Return [x, y] of the center of cell containing provided text 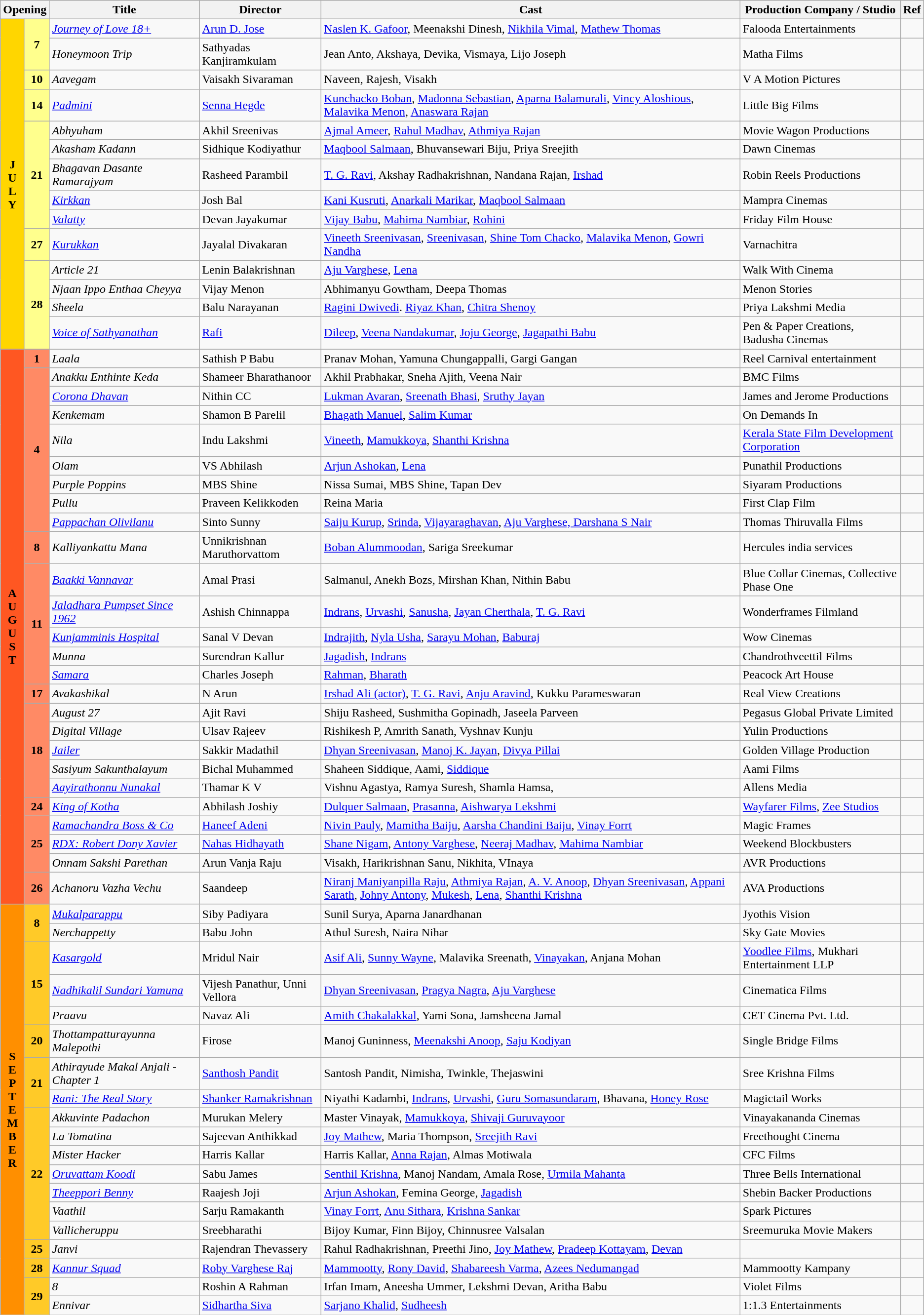
Amal Prasi [261, 580]
Master Vinayak, Mamukkoya, Shivaji Guruvayoor [531, 1117]
Title [124, 10]
Shiju Rasheed, Sushmitha Gopinadh, Jaseela Parveen [531, 713]
Digital Village [124, 731]
Vijesh Panathur, Unni Vellora [261, 990]
Single Bridge Films [820, 1041]
Kannur Squad [124, 1268]
Reina Maria [531, 503]
Golden Village Production [820, 750]
Kalliyankattu Mana [124, 547]
Praveen Kelikkoden [261, 503]
Bijoy Kumar, Finn Bijoy, Chinnusree Valsalan [531, 1230]
Mammootty, Rony David, Shabareesh Varma, Azees Nedumangad [531, 1268]
Sarjano Khalid, Sudheesh [531, 1305]
AVA Productions [820, 888]
Mampra Cinemas [820, 200]
Abhimanyu Gowtham, Deepa Thomas [531, 289]
Dawn Cinemas [820, 149]
Jaladhara Pumpset Since 1962 [124, 611]
Siby Padiyara [261, 914]
BMC Films [820, 377]
Asif Ali, Sunny Wayne, Malavika Sreenath, Vinayakan, Anjana Mohan [531, 958]
Pen & Paper Creations, Badusha Cinemas [820, 333]
Kani Kusruti, Anarkali Marikar, Maqbool Salmaan [531, 200]
Nahas Hidhayath [261, 844]
Janvi [124, 1249]
Lenin Balakrishnan [261, 270]
Freethought Cinema [820, 1136]
Santhosh Pandit [261, 1074]
T. G. Ravi, Akshay Radhakrishnan, Nandana Rajan, Irshad [531, 175]
Kasargold [124, 958]
Lukman Avaran, Sreenath Bhasi, Sruthy Jayan [531, 396]
Magictail Works [820, 1099]
Vineeth, Mamukkoya, Shanthi Krishna [531, 440]
Valatty [124, 219]
Abhyuham [124, 130]
Akhil Prabhakar, Sneha Ajith, Veena Nair [531, 377]
Balu Narayanan [261, 308]
La Tomatina [124, 1136]
V A Motion Pictures [820, 80]
Olam [124, 466]
Surendran Kallur [261, 656]
Ashish Chinnappa [261, 611]
Nithin CC [261, 396]
1 [37, 359]
SEPTEMBER [13, 1109]
Nissa Sumai, MBS Shine, Tapan Dev [531, 484]
Menon Stories [820, 289]
Shane Nigam, Antony Varghese, Neeraj Madhav, Mahima Nambiar [531, 844]
Achanoru Vazha Vechu [124, 888]
10 [37, 80]
Mammootty Kampany [820, 1268]
Vaathil [124, 1211]
Saandeep [261, 888]
Production Company / Studio [820, 10]
Sky Gate Movies [820, 932]
Matha Films [820, 54]
Vishnu Agastya, Ramya Suresh, Shamla Hamsa, [531, 788]
Varnachitra [820, 244]
Sidhartha Siva [261, 1305]
Kunjamminis Hospital [124, 637]
Article 21 [124, 270]
Irshad Ali (actor), T. G. Ravi, Anju Aravind, Kukku Parameswaran [531, 694]
Falooda Entertainments [820, 29]
Amith Chakalakkal, Yami Sona, Jamsheena Jamal [531, 1016]
Shaheen Siddique, Aami, Siddique [531, 769]
Bhagavan Dasante Ramarajyam [124, 175]
Nerchappetty [124, 932]
Aami Films [820, 769]
Priya Lakshmi Media [820, 308]
Laala [124, 359]
Aavegam [124, 80]
Aayirathonnu Nunakal [124, 788]
CET Cinema Pvt. Ltd. [820, 1016]
Saiju Kurup, Srinda, Vijayaraghavan, Aju Varghese, Darshana S Nair [531, 522]
27 [37, 244]
Abhilash Joshiy [261, 806]
Maqbool Salmaan, Bhuvansewari Biju, Priya Sreejith [531, 149]
Avakashikal [124, 694]
Sree Krishna Films [820, 1074]
Indrans, Urvashi, Sanusha, Jayan Cherthala, T. G. Ravi [531, 611]
AVR Productions [820, 863]
Vaisakh Sivaraman [261, 80]
18 [37, 750]
15 [37, 983]
Murukan Melery [261, 1117]
Mridul Nair [261, 958]
Nivin Pauly, Mamitha Baiju, Aarsha Chandini Baiju, Vinay Forrt [531, 825]
Jyothis Vision [820, 914]
Kenkemam [124, 415]
Kirkkan [124, 200]
Pappachan Olivilanu [124, 522]
Wow Cinemas [820, 637]
Rafi [261, 333]
JULY [13, 184]
Shamon B Parelil [261, 415]
Little Big Films [820, 105]
Three Bells International [820, 1174]
Ramachandra Boss & Co [124, 825]
Babu John [261, 932]
Voice of Sathyanathan [124, 333]
Sheela [124, 308]
Onnam Sakshi Parethan [124, 863]
Rani: The Real Story [124, 1099]
Sinto Sunny [261, 522]
Visakh, Harikrishnan Sanu, Nikhita, VInaya [531, 863]
Indrajith, Nyla Usha, Sarayu Mohan, Baburaj [531, 637]
Athirayude Makal Anjali - Chapter 1 [124, 1074]
Unnikrishnan Maruthorvattom [261, 547]
Shebin Backer Productions [820, 1193]
Bhagath Manuel, Salim Kumar [531, 415]
Yulin Productions [820, 731]
Akasham Kadann [124, 149]
Purple Poppins [124, 484]
CFC Films [820, 1155]
Ajit Ravi [261, 713]
Ajmal Ameer, Rahul Madhav, Athmiya Rajan [531, 130]
Josh Bal [261, 200]
Dhyan Sreenivasan, Manoj K. Jayan, Divya Pillai [531, 750]
Bichal Muhammed [261, 769]
Reel Carnival entertainment [820, 359]
Arjun Ashokan, Lena [531, 466]
Pegasus Global Private Limited [820, 713]
Peacock Art House [820, 675]
Sasiyum Sakunthalayum [124, 769]
Thamar K V [261, 788]
Friday Film House [820, 219]
First Clap Film [820, 503]
Punathil Productions [820, 466]
Oruvattam Koodi [124, 1174]
Santosh Pandit, Nimisha, Twinkle, Thejaswini [531, 1074]
Vijay Babu, Mahima Nambiar, Rohini [531, 219]
Sanal V Devan [261, 637]
Sidhique Kodiyathur [261, 149]
Hercules india services [820, 547]
Dileep, Veena Nandakumar, Joju George, Jagapathi Babu [531, 333]
Senthil Krishna, Manoj Nandam, Amala Rose, Urmila Mahanta [531, 1174]
Navaz Ali [261, 1016]
Blue Collar Cinemas, Collective Phase One [820, 580]
Raajesh Joji [261, 1193]
Boban Alummoodan, Sariga Sreekumar [531, 547]
Senna Hegde [261, 105]
Kerala State Film Development Corporation [820, 440]
Journey of Love 18+ [124, 29]
14 [37, 105]
Walk With Cinema [820, 270]
Munna [124, 656]
Niyathi Kadambi, Indrans, Urvashi, Guru Somasundaram, Bhavana, Honey Rose [531, 1099]
Aju Varghese, Lena [531, 270]
7 [37, 44]
Baakki Vannavar [124, 580]
Praavu [124, 1016]
Spark Pictures [820, 1211]
Ragini Dwivedi. Riyaz Khan, Chitra Shenoy [531, 308]
King of Kotha [124, 806]
Naslen K. Gafoor, Meenakshi Dinesh, Nikhila Vimal, Mathew Thomas [531, 29]
Mister Hacker [124, 1155]
Sabu James [261, 1174]
Vijay Menon [261, 289]
Kunchacko Boban, Madonna Sebastian, Aparna Balamurali, Vincy Aloshious, Malavika Menon, Anaswara Rajan [531, 105]
Nila [124, 440]
Robin Reels Productions [820, 175]
Vinay Forrt, Anu Sithara, Krishna Sankar [531, 1211]
Sunil Surya, Aparna Janardhanan [531, 914]
Rasheed Parambil [261, 175]
Irfan Imam, Aneesha Ummer, Lekshmi Devan, Aritha Babu [531, 1286]
4 [37, 450]
On Demands In [820, 415]
Siyaram Productions [820, 484]
Salmanul, Anekh Bozs, Mirshan Khan, Nithin Babu [531, 580]
Manoj Guninness, Meenakshi Anoop, Saju Kodiyan [531, 1041]
Magic Frames [820, 825]
Indu Lakshmi [261, 440]
Naveen, Rajesh, Visakh [531, 80]
Sakkir Madathil [261, 750]
N Arun [261, 694]
AUGUST [13, 627]
Vallicheruppu [124, 1230]
Harris Kallar [261, 1155]
26 [37, 888]
Jailer [124, 750]
Sreemuruka Movie Makers [820, 1230]
Movie Wagon Productions [820, 130]
Nadhikalil Sundari Yamuna [124, 990]
20 [37, 1041]
Dulquer Salmaan, Prasanna, Aishwarya Lekshmi [531, 806]
MBS Shine [261, 484]
Firose [261, 1041]
Ennivar [124, 1305]
Dhyan Sreenivasan, Pragya Nagra, Aju Varghese [531, 990]
24 [37, 806]
Pullu [124, 503]
Theeppori Benny [124, 1193]
Rishikesh P, Amrith Sanath, Vyshnav Kunju [531, 731]
11 [37, 624]
VS Abhilash [261, 466]
Wayfarer Films, Zee Studios [820, 806]
Violet Films [820, 1286]
Mukalparappu [124, 914]
Anakku Enthinte Keda [124, 377]
Rahul Radhakrishnan, Preethi Jino, Joy Mathew, Pradeep Kottayam, Devan [531, 1249]
Ref [912, 10]
James and Jerome Productions [820, 396]
Sajeevan Anthikkad [261, 1136]
Njaan Ippo Enthaa Cheyya [124, 289]
29 [37, 1296]
Arjun Ashokan, Femina George, Jagadish [531, 1193]
Roshin A Rahman [261, 1286]
Shameer Bharathanoor [261, 377]
Rahman, Bharath [531, 675]
Yoodlee Films, Mukhari Entertainment LLP [820, 958]
Weekend Blockbusters [820, 844]
Haneef Adeni [261, 825]
Pranav Mohan, Yamuna Chungappalli, Gargi Gangan [531, 359]
Charles Joseph [261, 675]
Padmini [124, 105]
Honeymoon Trip [124, 54]
Jagadish, Indrans [531, 656]
Corona Dhavan [124, 396]
Real View Creations [820, 694]
22 [37, 1174]
August 27 [124, 713]
17 [37, 694]
Vineeth Sreenivasan, Sreenivasan, Shine Tom Chacko, Malavika Menon, Gowri Nandha [531, 244]
Cast [531, 10]
Cinematica Films [820, 990]
Chandrothveettil Films [820, 656]
Harris Kallar, Anna Rajan, Almas Motiwala [531, 1155]
Ulsav Rajeev [261, 731]
Samara [124, 675]
Opening [25, 10]
Director [261, 10]
Thottampatturayunna Malepothi [124, 1041]
Athul Suresh, Naira Nihar [531, 932]
Jean Anto, Akshaya, Devika, Vismaya, Lijo Joseph [531, 54]
Akkuvinte Padachon [124, 1117]
Joy Mathew, Maria Thompson, Sreejith Ravi [531, 1136]
Sathish P Babu [261, 359]
RDX: Robert Dony Xavier [124, 844]
Devan Jayakumar [261, 219]
Thomas Thiruvalla Films [820, 522]
Jayalal Divakaran [261, 244]
1:1.3 Entertainments [820, 1305]
Roby Varghese Raj [261, 1268]
Sreebharathi [261, 1230]
Arun Vanja Raju [261, 863]
Sathyadas Kanjiramkulam [261, 54]
Sarju Ramakanth [261, 1211]
Arun D. Jose [261, 29]
Akhil Sreenivas [261, 130]
Vinayakananda Cinemas [820, 1117]
Shanker Ramakrishnan [261, 1099]
Rajendran Thevassery [261, 1249]
Wonderframes Filmland [820, 611]
Kurukkan [124, 244]
Allens Media [820, 788]
Niranj Maniyanpilla Raju, Athmiya Rajan, A. V. Anoop, Dhyan Sreenivasan, Appani Sarath, Johny Antony, Mukesh, Lena, Shanthi Krishna [531, 888]
